From the cell containing the given text, extract its center point as [x, y] coordinate. 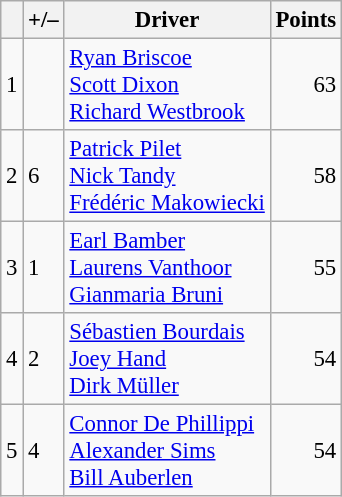
63 [306, 85]
6 [44, 176]
58 [306, 176]
Connor De Phillippi Alexander Sims Bill Auberlen [167, 451]
Sébastien Bourdais Joey Hand Dirk Müller [167, 359]
Ryan Briscoe Scott Dixon Richard Westbrook [167, 85]
55 [306, 268]
+/– [44, 20]
Points [306, 20]
Patrick Pilet Nick Tandy Frédéric Makowiecki [167, 176]
Driver [167, 20]
5 [12, 451]
3 [12, 268]
Earl Bamber Laurens Vanthoor Gianmaria Bruni [167, 268]
